Determine the (X, Y) coordinate at the center of the cell enclosing the given text.  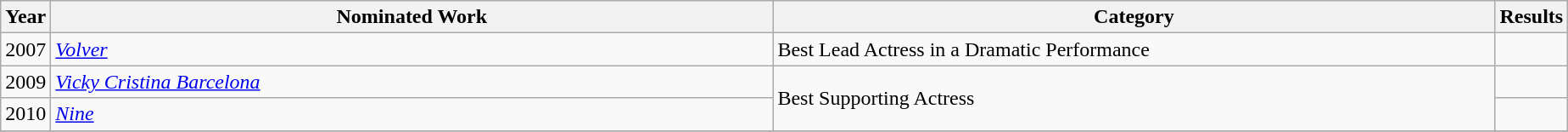
Results (1532, 17)
Vicky Cristina Barcelona (412, 82)
2010 (25, 114)
Nine (412, 114)
Nominated Work (412, 17)
Best Supporting Actress (1134, 98)
2009 (25, 82)
Best Lead Actress in a Dramatic Performance (1134, 49)
Volver (412, 49)
Year (25, 17)
2007 (25, 49)
Category (1134, 17)
